For the text-containing cell, return its midpoint in (X, Y) coordinate format. 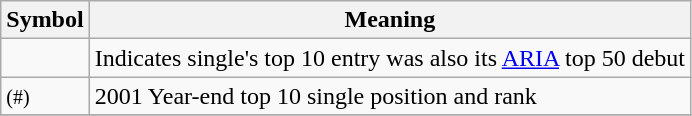
Indicates single's top 10 entry was also its ARIA top 50 debut (390, 58)
Meaning (390, 20)
2001 Year-end top 10 single position and rank (390, 96)
(#) (45, 96)
Symbol (45, 20)
